From the cell containing the given text, extract its center point as [x, y] coordinate. 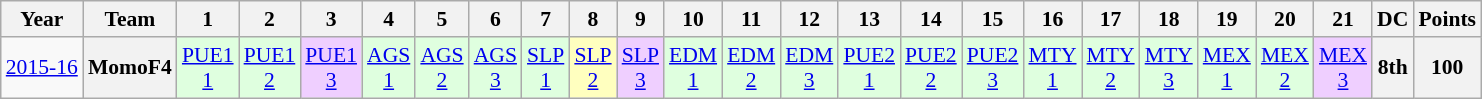
AGS2 [442, 68]
7 [546, 19]
DC [1392, 19]
19 [1227, 19]
MTY2 [1111, 68]
100 [1447, 68]
15 [993, 19]
17 [1111, 19]
13 [869, 19]
8 [592, 19]
12 [809, 19]
21 [1343, 19]
1 [208, 19]
MTY1 [1052, 68]
20 [1285, 19]
SLP1 [546, 68]
PUE12 [270, 68]
MTY3 [1169, 68]
Team [130, 19]
EDM1 [693, 68]
9 [640, 19]
14 [931, 19]
16 [1052, 19]
AGS3 [496, 68]
SLP3 [640, 68]
PUE13 [331, 68]
PUE21 [869, 68]
PUE23 [993, 68]
PUE11 [208, 68]
MEX2 [1285, 68]
2 [270, 19]
18 [1169, 19]
Points [1447, 19]
8th [1392, 68]
EDM3 [809, 68]
MomoF4 [130, 68]
MEX1 [1227, 68]
SLP2 [592, 68]
AGS1 [388, 68]
PUE22 [931, 68]
MEX3 [1343, 68]
11 [751, 19]
Year [42, 19]
6 [496, 19]
5 [442, 19]
4 [388, 19]
3 [331, 19]
2015-16 [42, 68]
10 [693, 19]
EDM2 [751, 68]
